Search for the cell housing the specified text and yield its (x, y) center coordinate. 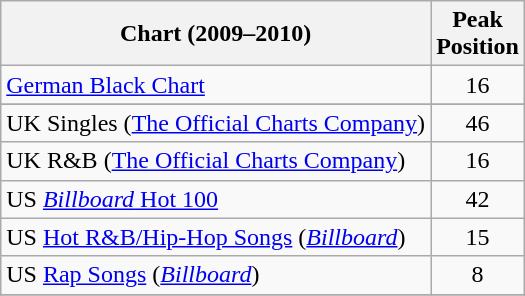
German Black Chart (216, 85)
Chart (2009–2010) (216, 34)
42 (478, 199)
US Rap Songs (Billboard) (216, 275)
UK Singles (The Official Charts Company) (216, 123)
46 (478, 123)
US Billboard Hot 100 (216, 199)
US Hot R&B/Hip-Hop Songs (Billboard) (216, 237)
UK R&B (The Official Charts Company) (216, 161)
15 (478, 237)
PeakPosition (478, 34)
8 (478, 275)
